Return (X, Y) of the center of cell containing provided text 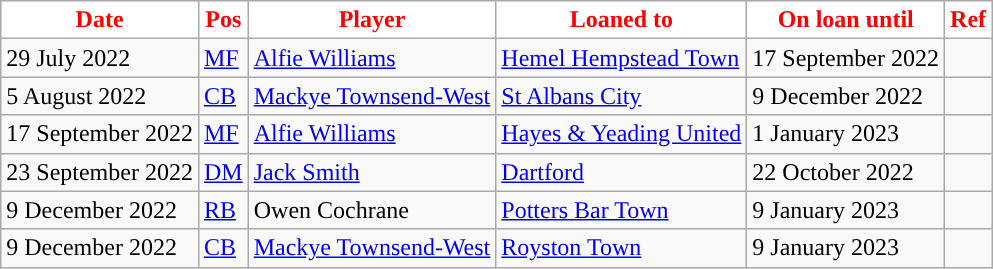
On loan until (846, 20)
5 August 2022 (100, 96)
Ref (968, 20)
St Albans City (622, 96)
Royston Town (622, 248)
Potters Bar Town (622, 210)
Jack Smith (372, 172)
23 September 2022 (100, 172)
Date (100, 20)
29 July 2022 (100, 58)
Hayes & Yeading United (622, 134)
DM (223, 172)
Hemel Hempstead Town (622, 58)
Dartford (622, 172)
Player (372, 20)
1 January 2023 (846, 134)
22 October 2022 (846, 172)
Owen Cochrane (372, 210)
Loaned to (622, 20)
RB (223, 210)
Pos (223, 20)
